Search for the cell housing the specified text and yield its [X, Y] center coordinate. 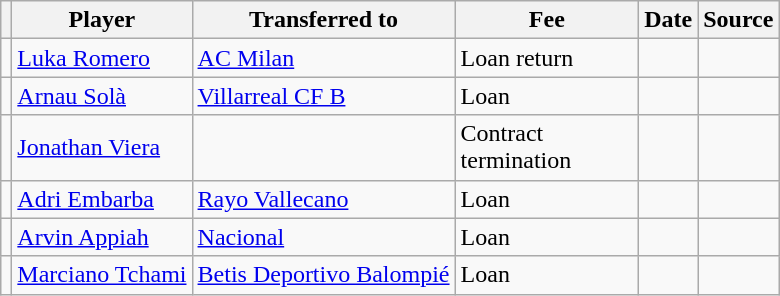
Source [738, 20]
Arnau Solà [102, 96]
Loan return [547, 58]
AC Milan [324, 58]
Rayo Vallecano [324, 199]
Nacional [324, 237]
Marciano Tchami [102, 275]
Player [102, 20]
Jonathan Viera [102, 148]
Date [668, 20]
Villarreal CF B [324, 96]
Contract termination [547, 148]
Transferred to [324, 20]
Adri Embarba [102, 199]
Arvin Appiah [102, 237]
Luka Romero [102, 58]
Fee [547, 20]
Betis Deportivo Balompié [324, 275]
